Scan for the cell matching the given text and deliver its (x, y) coordinate at center. 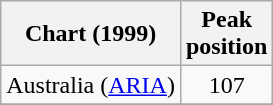
107 (226, 85)
Chart (1999) (91, 34)
Australia (ARIA) (91, 85)
Peakposition (226, 34)
